Capture the cell that displays the provided text and extract its (X, Y) central coordinate. 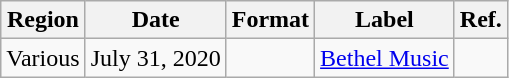
Date (156, 20)
Various (43, 58)
Bethel Music (385, 58)
Format (270, 20)
Label (385, 20)
July 31, 2020 (156, 58)
Region (43, 20)
Ref. (480, 20)
